Provide the [x, y] coordinate of the cell's center where the given text is located.  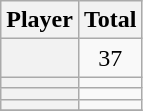
Player [40, 20]
37 [110, 58]
Total [110, 20]
